Extract the [x, y] coordinate from the center of the cell holding the provided text.  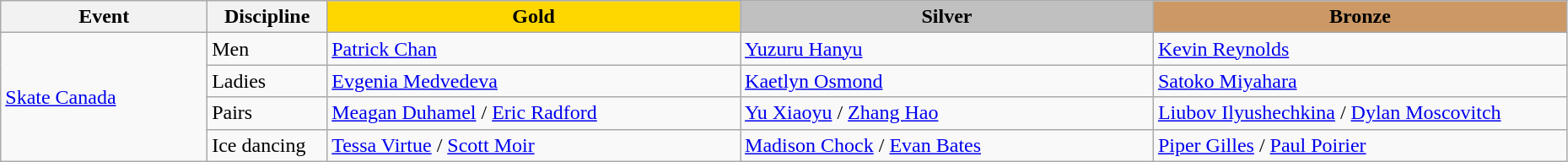
Bronze [1360, 17]
Tessa Virtue / Scott Moir [534, 145]
Kaetlyn Osmond [947, 81]
Patrick Chan [534, 49]
Meagan Duhamel / Eric Radford [534, 113]
Piper Gilles / Paul Poirier [1360, 145]
Silver [947, 17]
Men [267, 49]
Skate Canada [105, 97]
Event [105, 17]
Satoko Miyahara [1360, 81]
Discipline [267, 17]
Ice dancing [267, 145]
Madison Chock / Evan Bates [947, 145]
Kevin Reynolds [1360, 49]
Gold [534, 17]
Liubov Ilyushechkina / Dylan Moscovitch [1360, 113]
Pairs [267, 113]
Yu Xiaoyu / Zhang Hao [947, 113]
Evgenia Medvedeva [534, 81]
Ladies [267, 81]
Yuzuru Hanyu [947, 49]
